Capture the cell that displays the provided text and extract its [x, y] central coordinate. 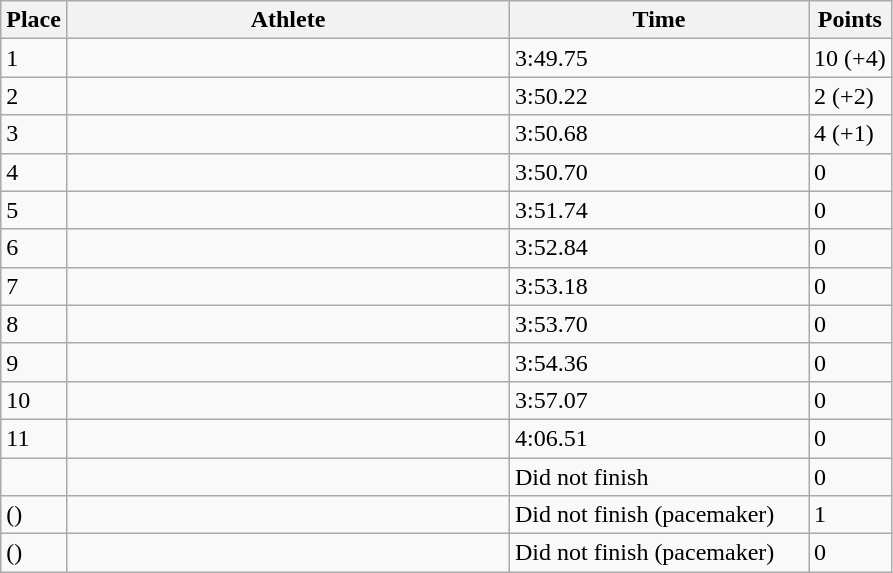
5 [34, 210]
6 [34, 248]
Place [34, 20]
3 [34, 134]
11 [34, 438]
2 (+2) [850, 96]
10 [34, 400]
3:50.70 [660, 172]
Points [850, 20]
4 [34, 172]
Athlete [288, 20]
3:51.74 [660, 210]
8 [34, 324]
2 [34, 96]
3:53.18 [660, 286]
4 (+1) [850, 134]
10 (+4) [850, 58]
3:50.22 [660, 96]
4:06.51 [660, 438]
Time [660, 20]
3:52.84 [660, 248]
7 [34, 286]
3:54.36 [660, 362]
3:53.70 [660, 324]
9 [34, 362]
3:57.07 [660, 400]
3:50.68 [660, 134]
3:49.75 [660, 58]
Did not finish [660, 477]
